From the cell containing the given text, extract its center point as [X, Y] coordinate. 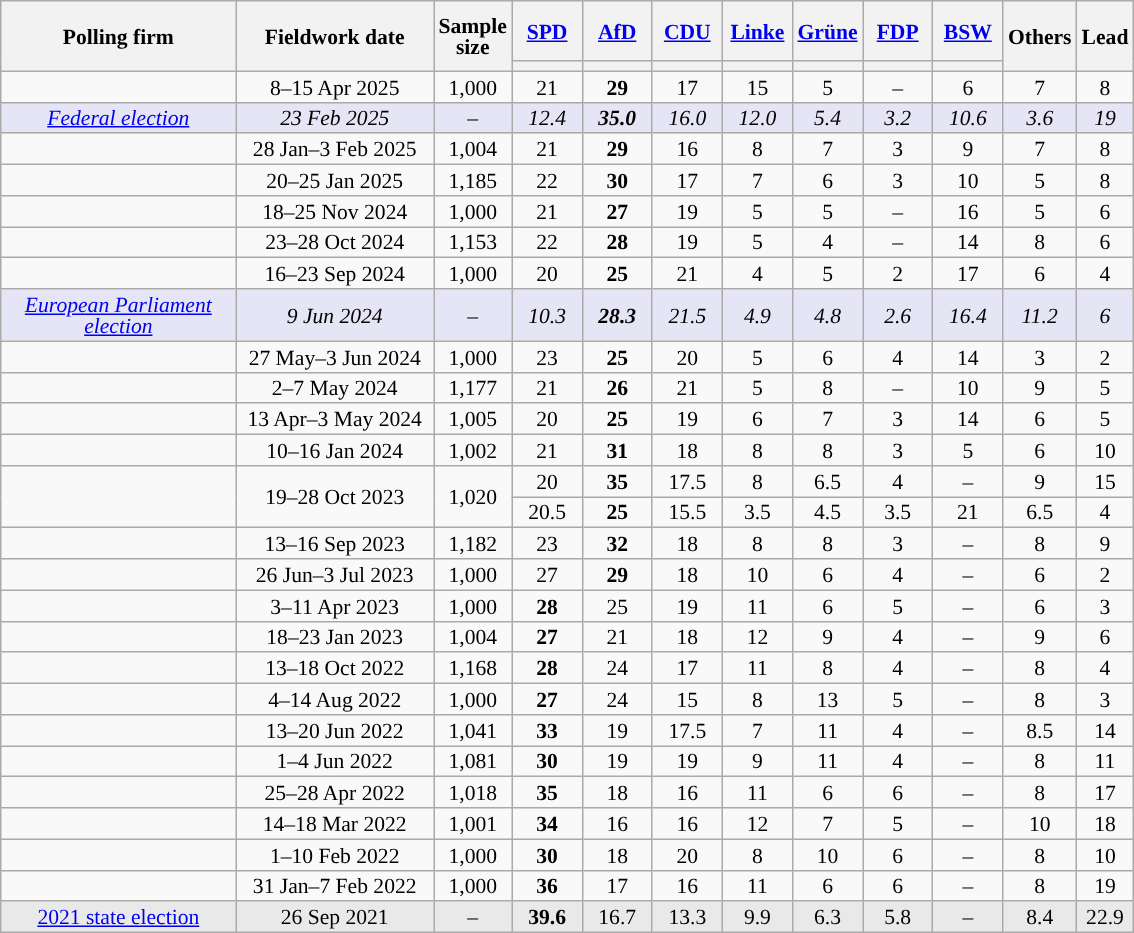
2021 state election [118, 918]
16.7 [617, 918]
14–18 Mar 2022 [335, 824]
27 May–3 Jun 2024 [335, 356]
1,177 [473, 388]
2–7 May 2024 [335, 388]
1,041 [473, 730]
Lead [1106, 36]
25–28 Apr 2022 [335, 792]
12.4 [547, 118]
26 Jun–3 Jul 2023 [335, 574]
15.5 [687, 512]
Samplesize [473, 36]
1,005 [473, 420]
3.6 [1040, 118]
10.3 [547, 315]
4.5 [827, 512]
13–18 Oct 2022 [335, 668]
1,081 [473, 762]
13.3 [687, 918]
6.3 [827, 918]
33 [547, 730]
12.0 [757, 118]
1,185 [473, 180]
31 Jan–7 Feb 2022 [335, 886]
4.9 [757, 315]
1,001 [473, 824]
1,020 [473, 497]
13–16 Sep 2023 [335, 544]
23 Feb 2025 [335, 118]
FDP [898, 31]
8.5 [1040, 730]
26 [617, 388]
8–15 Apr 2025 [335, 86]
1,182 [473, 544]
36 [547, 886]
Polling firm [118, 36]
13–20 Jun 2022 [335, 730]
10.6 [968, 118]
20–25 Jan 2025 [335, 180]
28 Jan–3 Feb 2025 [335, 150]
9.9 [757, 918]
1,018 [473, 792]
Federal election [118, 118]
22.9 [1106, 918]
18–25 Nov 2024 [335, 212]
3–11 Apr 2023 [335, 606]
Others [1040, 36]
2.6 [898, 315]
11.2 [1040, 315]
32 [617, 544]
AfD [617, 31]
10–16 Jan 2024 [335, 450]
BSW [968, 31]
1,168 [473, 668]
Grüne [827, 31]
3.2 [898, 118]
4.8 [827, 315]
1–10 Feb 2022 [335, 854]
13 Apr–3 May 2024 [335, 420]
35.0 [617, 118]
CDU [687, 31]
34 [547, 824]
1,153 [473, 242]
1,002 [473, 450]
23–28 Oct 2024 [335, 242]
26 Sep 2021 [335, 918]
1–4 Jun 2022 [335, 762]
9 Jun 2024 [335, 315]
SPD [547, 31]
8.4 [1040, 918]
16.0 [687, 118]
19–28 Oct 2023 [335, 497]
Linke [757, 31]
28.3 [617, 315]
31 [617, 450]
16.4 [968, 315]
21.5 [687, 315]
European Parliament election [118, 315]
5.4 [827, 118]
5.8 [898, 918]
13 [827, 700]
4–14 Aug 2022 [335, 700]
Fieldwork date [335, 36]
20.5 [547, 512]
18–23 Jan 2023 [335, 636]
39.6 [547, 918]
16–23 Sep 2024 [335, 274]
